Output the [x, y] coordinate of the center of the cell containing the given text.  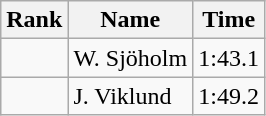
1:43.1 [229, 58]
Name [130, 20]
Time [229, 20]
J. Viklund [130, 96]
1:49.2 [229, 96]
Rank [34, 20]
W. Sjöholm [130, 58]
